Determine the (x, y) coordinate at the center of the cell enclosing the given text.  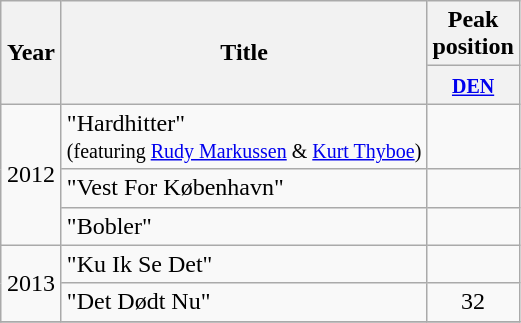
"Vest For København" (244, 188)
2012 (32, 174)
Title (244, 52)
DEN (473, 85)
"Hardhitter" (featuring Rudy Markussen & Kurt Thyboe) (244, 136)
"Det Dødt Nu" (244, 302)
Peak position (473, 34)
Year (32, 52)
"Ku Ik Se Det" (244, 264)
2013 (32, 283)
"Bobler" (244, 226)
32 (473, 302)
